Search for the cell housing the specified text and yield its [x, y] center coordinate. 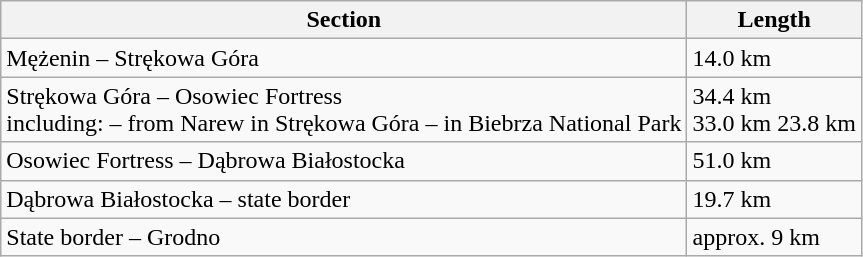
51.0 km [774, 161]
14.0 km [774, 58]
Osowiec Fortress – Dąbrowa Białostocka [344, 161]
34.4 km33.0 km 23.8 km [774, 110]
19.7 km [774, 199]
Dąbrowa Białostocka – state border [344, 199]
Length [774, 20]
State border – Grodno [344, 237]
Mężenin – Strękowa Góra [344, 58]
Strękowa Góra – Osowiec Fortressincluding: – from Narew in Strękowa Góra – in Biebrza National Park [344, 110]
approx. 9 km [774, 237]
Section [344, 20]
